Locate the cell with the specified text and output its [x, y] center coordinate. 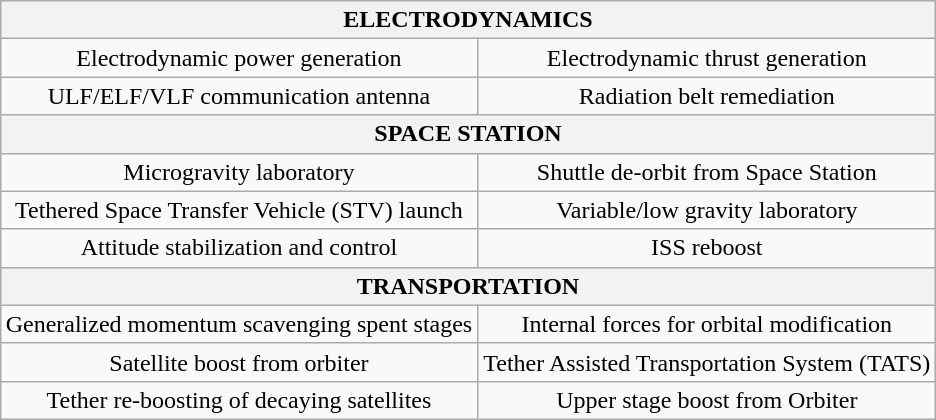
Tether Assisted Transportation System (TATS) [707, 362]
ELECTRODYNAMICS [468, 20]
Radiation belt remediation [707, 96]
SPACE STATION [468, 134]
Tether re-boosting of decaying satellites [239, 400]
TRANSPORTATION [468, 286]
Variable/low gravity laboratory [707, 210]
Shuttle de-orbit from Space Station [707, 172]
Attitude stabilization and control [239, 248]
Upper stage boost from Orbiter [707, 400]
ISS reboost [707, 248]
Electrodynamic power generation [239, 58]
ULF/ELF/VLF communication antenna [239, 96]
Internal forces for orbital modification [707, 324]
Electrodynamic thrust generation [707, 58]
Tethered Space Transfer Vehicle (STV) launch [239, 210]
Microgravity laboratory [239, 172]
Satellite boost from orbiter [239, 362]
Generalized momentum scavenging spent stages [239, 324]
